Detect which cell encompasses the target text, then output its (x, y) center coordinate. 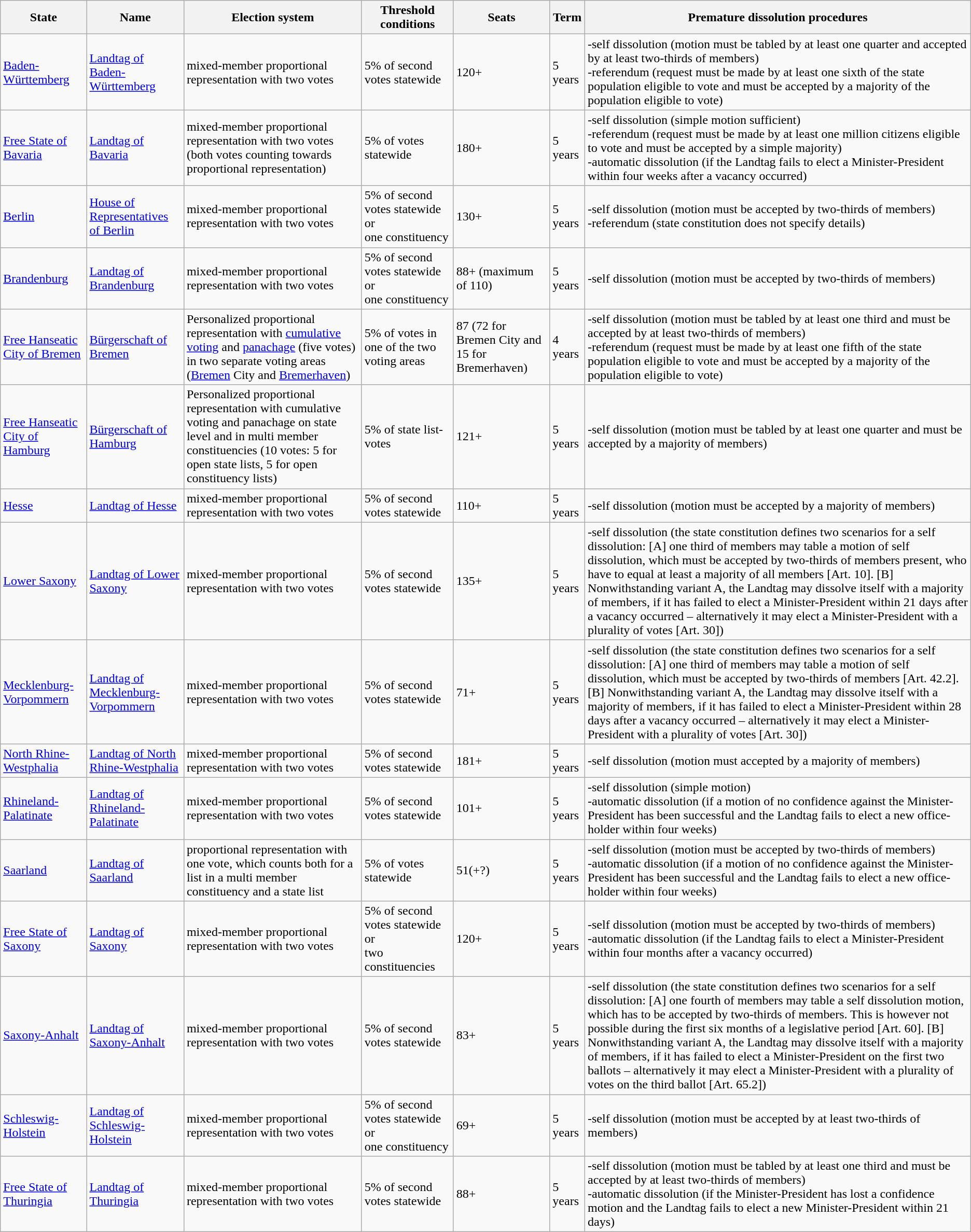
5% of votes in one of the two voting areas (408, 347)
5% of second votes statewideortwo constituencies (408, 939)
88+ (502, 1194)
Bürgerschaft of Bremen (135, 347)
Landtag of Rhineland-Palatinate (135, 808)
5% of state list-votes (408, 437)
Landtag of Saarland (135, 870)
-self dissolution (motion must be accepted by a majority of members) (778, 505)
Premature dissolution procedures (778, 18)
Election system (273, 18)
-self dissolution (motion must accepted by a majority of members) (778, 760)
-self dissolution (motion must be accepted by two-thirds of members) (778, 278)
Hesse (44, 505)
110+ (502, 505)
135+ (502, 581)
121+ (502, 437)
4 years (567, 347)
proportional representation with one vote, which counts both for a list in a multi member constituency and a state list (273, 870)
180+ (502, 148)
Free State of Saxony (44, 939)
Baden-Württemberg (44, 72)
71+ (502, 692)
North Rhine-Westphalia (44, 760)
Landtag of Mecklenburg-Vorpommern (135, 692)
Berlin (44, 217)
Landtag of Schleswig-Holstein (135, 1125)
Saxony-Anhalt (44, 1036)
-self dissolution (motion must be accepted by at least two-thirds of members) (778, 1125)
Landtag of Lower Saxony (135, 581)
88+ (maximum of 110) (502, 278)
Landtag of Brandenburg (135, 278)
181+ (502, 760)
State (44, 18)
-self dissolution (motion must be tabled by at least one quarter and must be accepted by a majority of members) (778, 437)
Mecklenburg-Vorpommern (44, 692)
51(+?) (502, 870)
Name (135, 18)
Free Hanseatic City of Hamburg (44, 437)
Free Hanseatic City of Bremen (44, 347)
Landtag of Saxony (135, 939)
Lower Saxony (44, 581)
House of Representatives of Berlin (135, 217)
Brandenburg (44, 278)
Free State of Thuringia (44, 1194)
69+ (502, 1125)
130+ (502, 217)
Saarland (44, 870)
Seats (502, 18)
Bürgerschaft of Hamburg (135, 437)
Schleswig-Holstein (44, 1125)
Landtag of Thuringia (135, 1194)
83+ (502, 1036)
Personalized proportional representation with cumulative voting and panachage (five votes) in two separate voting areas (Bremen City and Bremerhaven) (273, 347)
mixed-member proportional representation with two votes (both votes counting towards proportional representation) (273, 148)
Landtag of Saxony-Anhalt (135, 1036)
Landtag of North Rhine-Westphalia (135, 760)
-self dissolution (motion must be accepted by two-thirds of members)-referendum (state constitution does not specify details) (778, 217)
Landtag of Hesse (135, 505)
Landtag of Bavaria (135, 148)
Rhineland-Palatinate (44, 808)
Term (567, 18)
Free State of Bavaria (44, 148)
Threshold conditions (408, 18)
101+ (502, 808)
Landtag of Baden-Württemberg (135, 72)
87 (72 for Bremen City and 15 for Bremerhaven) (502, 347)
